Search for the cell housing the specified text and yield its (X, Y) center coordinate. 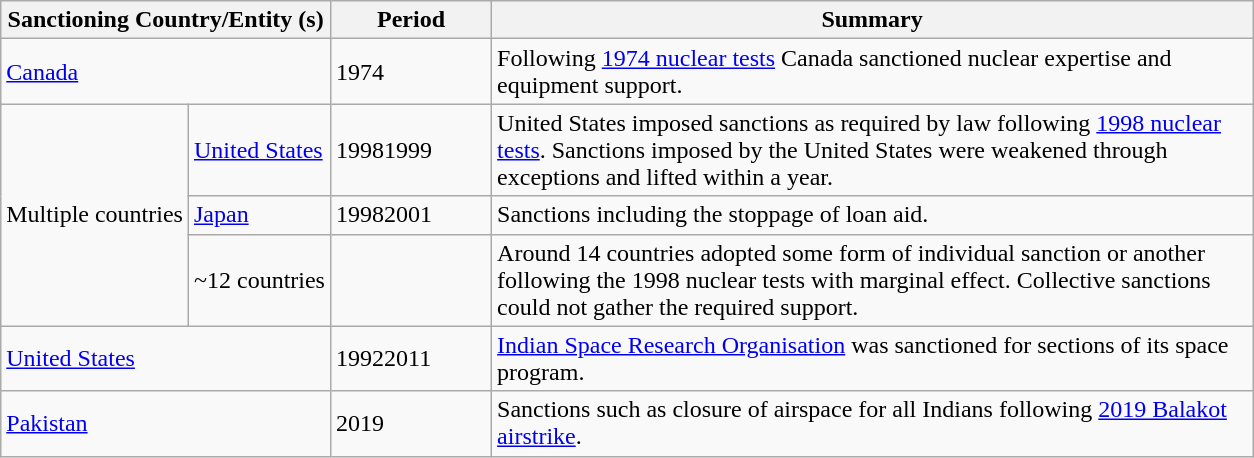
19922011 (410, 358)
Sanctioning Country/Entity (s) (166, 20)
Sanctions including the stoppage of loan aid. (872, 215)
Canada (166, 72)
19982001 (410, 215)
Indian Space Research Organisation was sanctioned for sections of its space program. (872, 358)
Sanctions such as closure of airspace for all Indians following 2019 Balakot airstrike. (872, 424)
1974 (410, 72)
~12 countries (259, 280)
Pakistan (166, 424)
Japan (259, 215)
2019 (410, 424)
Following 1974 nuclear tests Canada sanctioned nuclear expertise and equipment support. (872, 72)
Summary (872, 20)
Multiple countries (95, 215)
19981999 (410, 150)
Period (410, 20)
